Locate the cell with the specified text and output its (x, y) center coordinate. 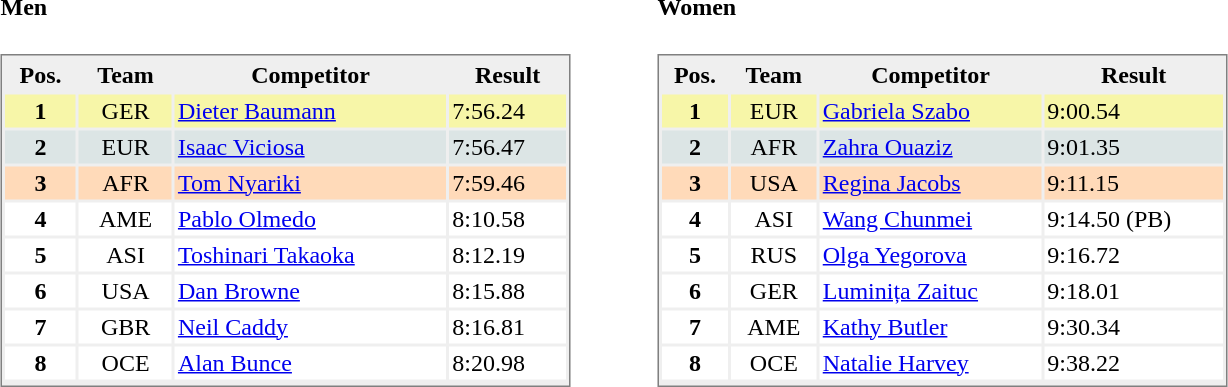
Pablo Olmedo (310, 218)
8:10.58 (508, 218)
Natalie Harvey (931, 362)
Dieter Baumann (310, 110)
Luminița Zaituc (931, 290)
9:18.01 (1134, 290)
Kathy Butler (931, 326)
Alan Bunce (310, 362)
Dan Browne (310, 290)
9:00.54 (1134, 110)
7:56.24 (508, 110)
8:20.98 (508, 362)
9:11.15 (1134, 182)
9:16.72 (1134, 254)
Isaac Viciosa (310, 146)
Olga Yegorova (931, 254)
Tom Nyariki (310, 182)
9:01.35 (1134, 146)
8:16.81 (508, 326)
Regina Jacobs (931, 182)
7:59.46 (508, 182)
7:56.47 (508, 146)
9:30.34 (1134, 326)
Neil Caddy (310, 326)
GBR (126, 326)
9:38.22 (1134, 362)
Wang Chunmei (931, 218)
8:12.19 (508, 254)
8:15.88 (508, 290)
9:14.50 (PB) (1134, 218)
Toshinari Takaoka (310, 254)
Gabriela Szabo (931, 110)
Zahra Ouaziz (931, 146)
RUS (774, 254)
